Determine the (X, Y) coordinate at the center of the cell enclosing the given text.  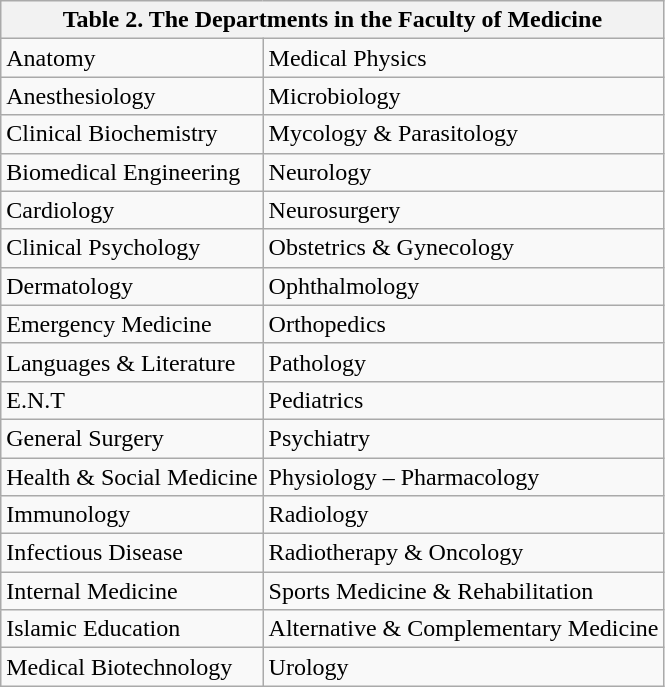
Medical Physics (464, 58)
Obstetrics & Gynecology (464, 248)
General Surgery (132, 438)
E.N.T (132, 400)
Orthopedics (464, 324)
Anesthesiology (132, 96)
Pathology (464, 362)
Anatomy (132, 58)
Medical Biotechnology (132, 667)
Neurosurgery (464, 210)
Neurology (464, 172)
Clinical Biochemistry (132, 134)
Table 2. The Departments in the Faculty of Medicine (332, 20)
Sports Medicine & Rehabilitation (464, 591)
Ophthalmology (464, 286)
Mycology & Parasitology (464, 134)
Islamic Education (132, 629)
Immunology (132, 515)
Dermatology (132, 286)
Psychiatry (464, 438)
Infectious Disease (132, 553)
Alternative & Complementary Medicine (464, 629)
Pediatrics (464, 400)
Radiotherapy & Oncology (464, 553)
Physiology – Pharmacology (464, 477)
Biomedical Engineering (132, 172)
Microbiology (464, 96)
Health & Social Medicine (132, 477)
Languages & Literature (132, 362)
Cardiology (132, 210)
Urology (464, 667)
Internal Medicine (132, 591)
Emergency Medicine (132, 324)
Clinical Psychology (132, 248)
Radiology (464, 515)
